Pinpoint the cell where the given text exists, returning its [X, Y] midpoint coordinate. 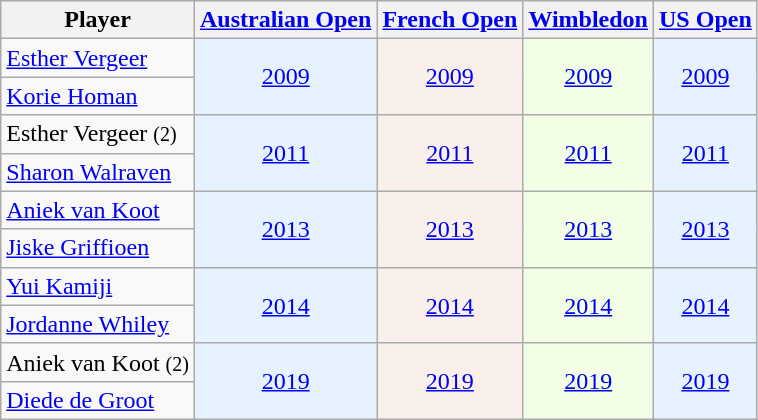
Korie Homan [98, 96]
Esther Vergeer [98, 58]
Wimbledon [588, 20]
Aniek van Koot (2) [98, 362]
Aniek van Koot [98, 210]
Sharon Walraven [98, 172]
French Open [450, 20]
Diede de Groot [98, 400]
Australian Open [285, 20]
Jordanne Whiley [98, 324]
Esther Vergeer (2) [98, 134]
Jiske Griffioen [98, 248]
US Open [706, 20]
Yui Kamiji [98, 286]
Player [98, 20]
